Detect which cell encompasses the target text, then output its [X, Y] center coordinate. 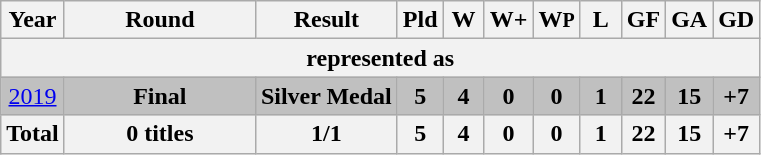
Silver Medal [326, 96]
1/1 [326, 134]
GA [690, 20]
Pld [420, 20]
represented as [380, 58]
0 titles [160, 134]
W+ [508, 20]
GD [736, 20]
W [464, 20]
2019 [33, 96]
L [600, 20]
GF [643, 20]
Year [33, 20]
WP [556, 20]
Total [33, 134]
Result [326, 20]
Final [160, 96]
Round [160, 20]
